Provide the [X, Y] coordinate of the cell's center where the given text is located.  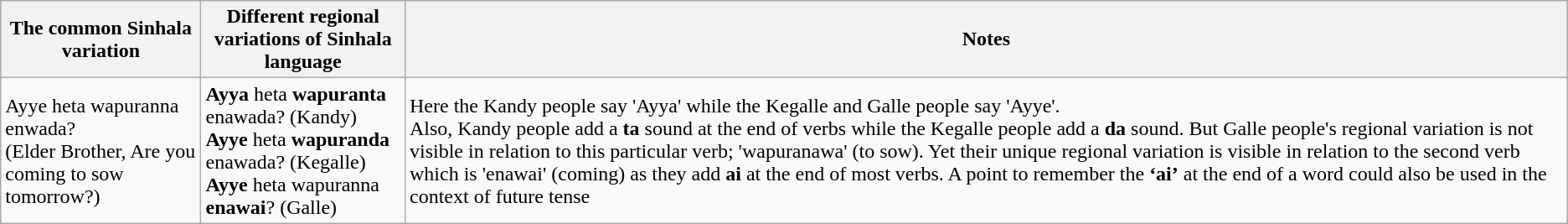
Ayya heta wapuranta enawada? (Kandy)Ayye heta wapuranda enawada? (Kegalle)Ayye heta wapuranna enawai? (Galle) [303, 151]
Notes [986, 39]
Ayye heta wapuranna enwada?(Elder Brother, Are you coming to sow tomorrow?) [101, 151]
Different regional variations of Sinhala language [303, 39]
The common Sinhala variation [101, 39]
